For the text-containing cell, return its midpoint in (X, Y) coordinate format. 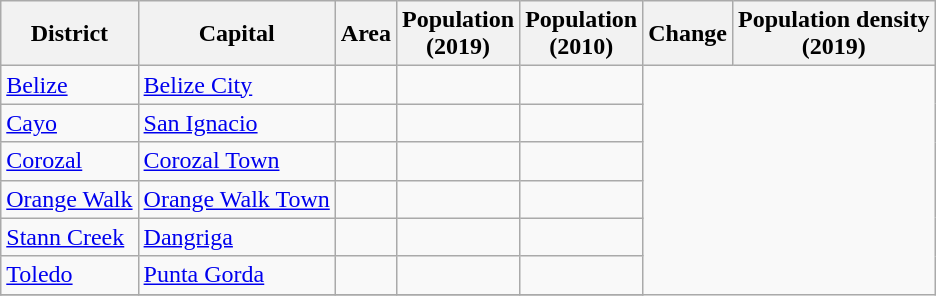
District (70, 34)
San Ignacio (236, 123)
Stann Creek (70, 237)
Population(2019) (458, 34)
Corozal Town (236, 161)
Orange Walk Town (236, 199)
Belize City (236, 85)
Population density(2019) (833, 34)
Toledo (70, 275)
Capital (236, 34)
Cayo (70, 123)
Population(2010) (582, 34)
Corozal (70, 161)
Dangriga (236, 237)
Area (366, 34)
Change (688, 34)
Punta Gorda (236, 275)
Belize (70, 85)
Orange Walk (70, 199)
